Find where the given text appears and provide that cell's center as [X, Y] coordinate. 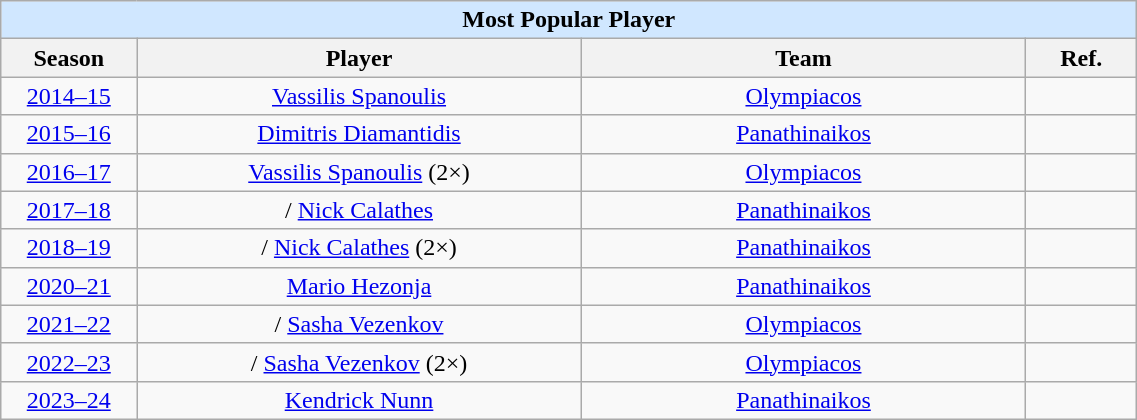
2015–16 [69, 134]
Vassilis Spanoulis (2×) [359, 172]
Team [803, 58]
Dimitris Diamantidis [359, 134]
/ Nick Calathes [359, 210]
Most Popular Player [569, 20]
2014–15 [69, 96]
/ Sasha Vezenkov [359, 324]
2020–21 [69, 286]
/ Sasha Vezenkov (2×) [359, 362]
Vassilis Spanoulis [359, 96]
Ref. [1082, 58]
2016–17 [69, 172]
Kendrick Nunn [359, 400]
2023–24 [69, 400]
/ Nick Calathes (2×) [359, 248]
2017–18 [69, 210]
Player [359, 58]
2022–23 [69, 362]
Season [69, 58]
Mario Hezonja [359, 286]
2021–22 [69, 324]
2018–19 [69, 248]
